Detect which cell encompasses the target text, then output its (x, y) center coordinate. 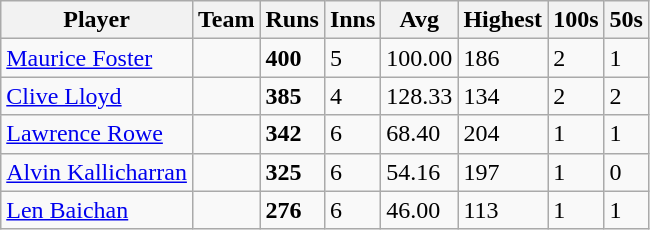
0 (626, 172)
Highest (503, 20)
Avg (420, 20)
186 (503, 58)
100.00 (420, 58)
128.33 (420, 96)
Clive Lloyd (97, 96)
5 (352, 58)
Player (97, 20)
Maurice Foster (97, 58)
325 (292, 172)
100s (576, 20)
Len Baichan (97, 210)
134 (503, 96)
68.40 (420, 134)
4 (352, 96)
Inns (352, 20)
342 (292, 134)
46.00 (420, 210)
Runs (292, 20)
54.16 (420, 172)
385 (292, 96)
50s (626, 20)
204 (503, 134)
Lawrence Rowe (97, 134)
113 (503, 210)
276 (292, 210)
Team (226, 20)
Alvin Kallicharran (97, 172)
197 (503, 172)
400 (292, 58)
